From the cell containing the given text, extract its center point as (X, Y) coordinate. 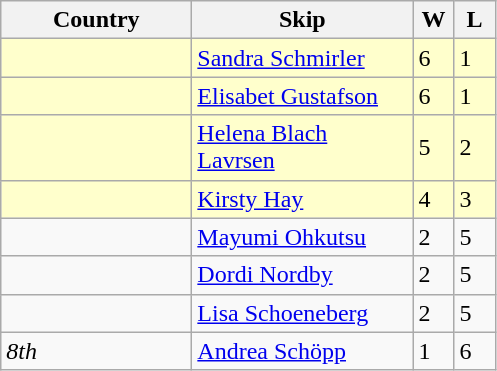
L (474, 20)
4 (434, 199)
Andrea Schöpp (302, 351)
Helena Blach Lavrsen (302, 148)
Mayumi Ohkutsu (302, 237)
Dordi Nordby (302, 275)
8th (96, 351)
W (434, 20)
Kirsty Hay (302, 199)
Sandra Schmirler (302, 58)
Country (96, 20)
3 (474, 199)
Skip (302, 20)
Elisabet Gustafson (302, 96)
Lisa Schoeneberg (302, 313)
